Capture the cell that displays the provided text and extract its [X, Y] central coordinate. 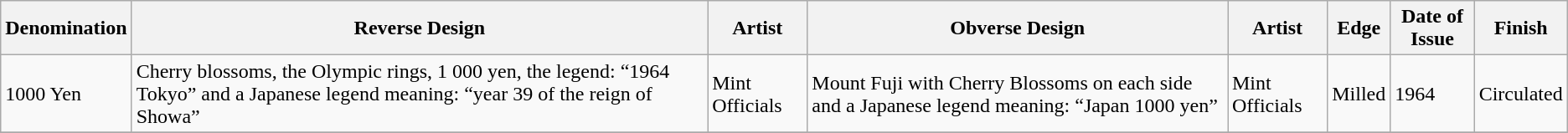
Edge [1359, 28]
Date of Issue [1432, 28]
Cherry blossoms, the Olympic rings, 1 000 yen, the legend: “1964 Tokyo” and a Japanese legend meaning: “year 39 of the reign of Showa” [419, 94]
Milled [1359, 94]
Denomination [66, 28]
Mount Fuji with Cherry Blossoms on each side and a Japanese legend meaning: “Japan 1000 yen” [1018, 94]
Reverse Design [419, 28]
1000 Yen [66, 94]
Obverse Design [1018, 28]
Circulated [1521, 94]
Finish [1521, 28]
1964 [1432, 94]
